Determine the (x, y) coordinate at the center of the cell enclosing the given text.  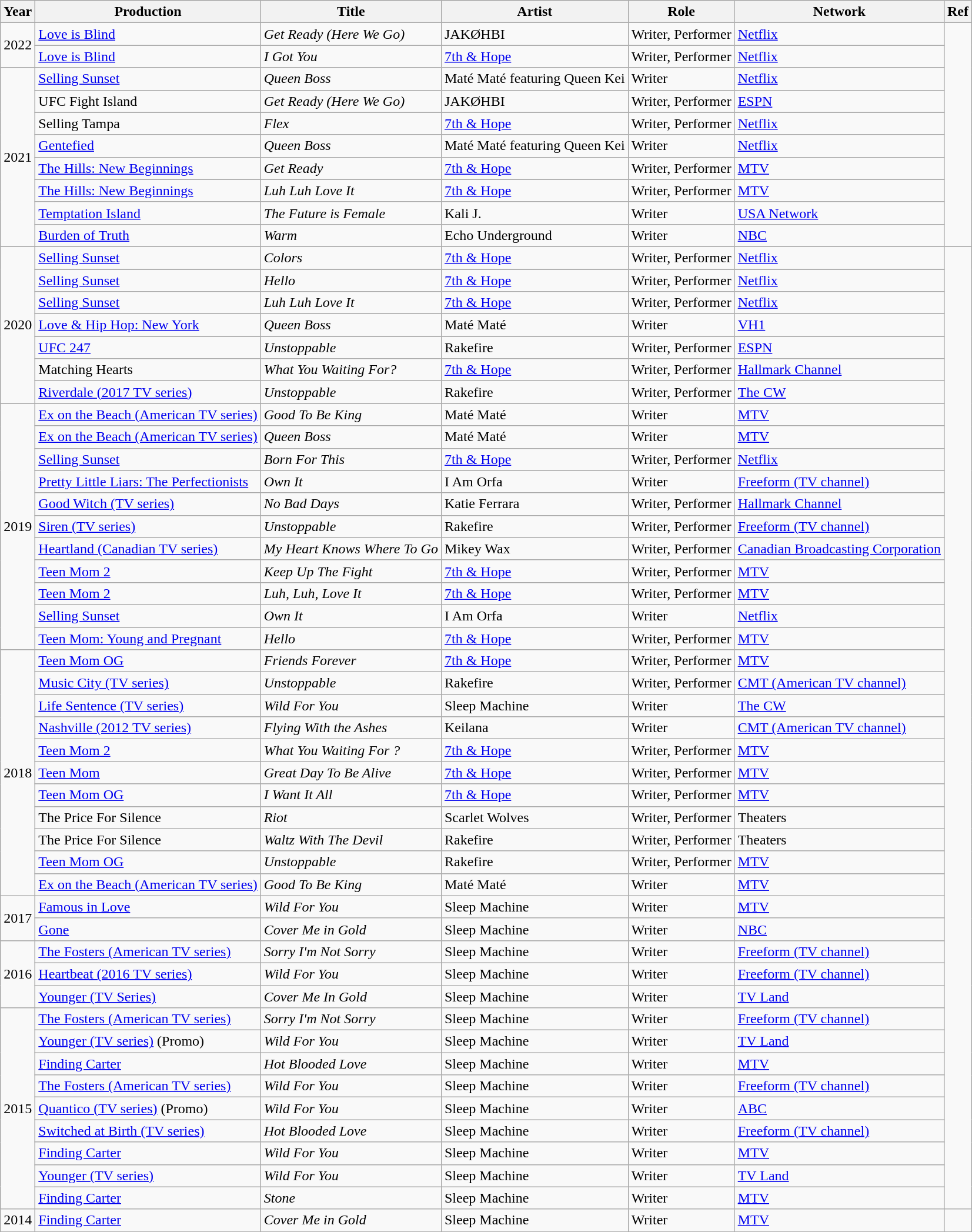
What You Waiting For? (350, 370)
Younger (TV series) (148, 1176)
VH1 (839, 325)
Siren (TV series) (148, 526)
Selling Tampa (148, 123)
Title (350, 12)
Heartland (Canadian TV series) (148, 549)
Echo Underground (535, 235)
2020 (18, 325)
Flying With the Ashes (350, 728)
Riverdale (2017 TV series) (148, 392)
Keep Up The Fight (350, 571)
Younger (TV series) (Promo) (148, 1041)
Friends Forever (350, 661)
Teen Mom: Young and Pregnant (148, 638)
Pretty Little Liars: The Perfectionists (148, 482)
Famous in Love (148, 907)
Nashville (2012 TV series) (148, 728)
Warm (350, 235)
USA Network (839, 213)
Production (148, 12)
No Bad Days (350, 504)
Network (839, 12)
I Got You (350, 56)
Mikey Wax (535, 549)
Born For This (350, 459)
Flex (350, 123)
2015 (18, 1109)
Riot (350, 817)
UFC Fight Island (148, 101)
Quantico (TV series) (Promo) (148, 1109)
Luh, Luh, Love It (350, 593)
Life Sentence (TV series) (148, 706)
ABC (839, 1109)
2017 (18, 918)
2022 (18, 45)
Switched at Birth (TV series) (148, 1131)
2016 (18, 974)
Artist (535, 12)
Cover Me In Gold (350, 997)
Year (18, 12)
2014 (18, 1220)
Burden of Truth (148, 235)
Keilana (535, 728)
My Heart Knows Where To Go (350, 549)
Stone (350, 1198)
Younger (TV Series) (148, 997)
Love & Hip Hop: New York (148, 325)
2018 (18, 773)
Teen Mom (148, 773)
Colors (350, 258)
Canadian Broadcasting Corporation (839, 549)
Heartbeat (2016 TV series) (148, 974)
Katie Ferrara (535, 504)
Matching Hearts (148, 370)
Kali J. (535, 213)
UFC 247 (148, 348)
2019 (18, 527)
Waltz With The Devil (350, 840)
Ref (957, 12)
I Want It All (350, 795)
Music City (TV series) (148, 683)
Great Day To Be Alive (350, 773)
2021 (18, 157)
Get Ready (350, 168)
Temptation Island (148, 213)
Gentefied (148, 146)
Good Witch (TV series) (148, 504)
Scarlet Wolves (535, 817)
The Future is Female (350, 213)
Role (681, 12)
Gone (148, 929)
What You Waiting For ? (350, 750)
